Scan for the cell matching the given text and deliver its [x, y] coordinate at center. 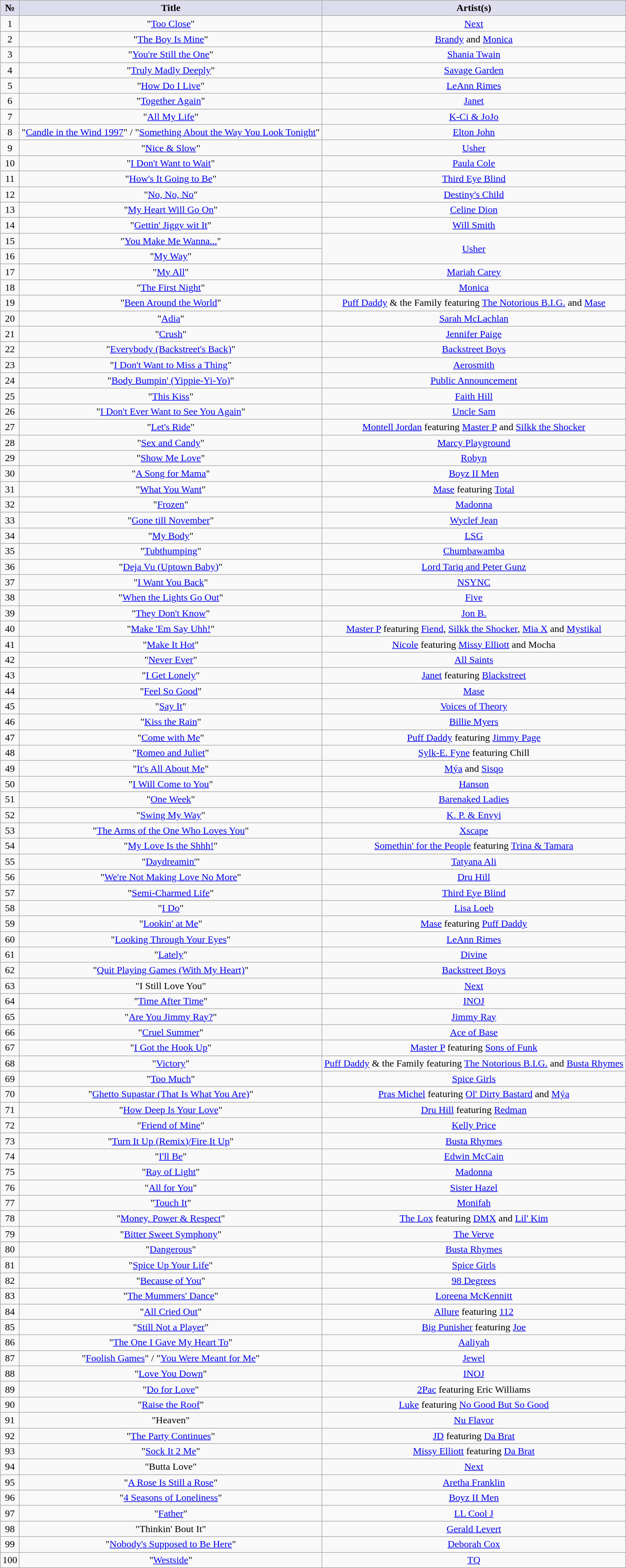
96 [10, 1498]
Ace of Base [474, 1032]
Nu Flavor [474, 1420]
"Time After Time" [171, 1001]
"Thinkin' Bout It" [171, 1529]
"One Week" [171, 799]
"Quit Playing Games (With My Heart)" [171, 970]
Pras Michel featuring Ol' Dirty Bastard and Mýa [474, 1094]
Artist(s) [474, 8]
Title [171, 8]
Lord Tariq and Peter Gunz [474, 567]
22 [10, 349]
Sylk-E. Fyne featuring Chill [474, 753]
89 [10, 1389]
LSG [474, 536]
69 [10, 1079]
Puff Daddy featuring Jimmy Page [474, 738]
100 [10, 1560]
14 [10, 225]
88 [10, 1374]
Tatyana Ali [474, 861]
"I Do" [171, 908]
79 [10, 1234]
"What You Want" [171, 489]
12 [10, 194]
"All Cried Out" [171, 1312]
"Together Again" [171, 101]
"We're Not Making Love No More" [171, 877]
Big Punisher featuring Joe [474, 1327]
Public Announcement [474, 380]
"Father" [171, 1513]
Jimmy Ray [474, 1017]
74 [10, 1156]
"Still Not a Player" [171, 1327]
"I Don't Want to Miss a Thing" [171, 365]
"Kiss the Rain" [171, 722]
3 [10, 55]
Brandy and Monica [474, 39]
Elton John [474, 132]
"Lookin' at Me" [171, 923]
Marcy Playground [474, 442]
"Victory" [171, 1063]
"Everybody (Backstreet's Back)" [171, 349]
"It's All About Me" [171, 769]
19 [10, 303]
"Lately" [171, 955]
"How Do I Live" [171, 86]
Mase featuring Puff Daddy [474, 923]
13 [10, 210]
4 [10, 70]
78 [10, 1219]
2 [10, 39]
Destiny's Child [474, 194]
5 [10, 86]
"The Mummers' Dance" [171, 1296]
Dru Hill featuring Redman [474, 1110]
42 [10, 660]
"The One I Gave My Heart To" [171, 1343]
Somethin' for the People featuring Trina & Tamara [474, 846]
34 [10, 536]
Sarah McLachlan [474, 318]
"Foolish Games" / "You Were Meant for Me" [171, 1358]
2Pac featuring Eric Williams [474, 1389]
Janet featuring Blackstreet [474, 675]
33 [10, 520]
76 [10, 1188]
29 [10, 458]
40 [10, 629]
The Lox featuring DMX and Lil' Kim [474, 1219]
Sister Hazel [474, 1188]
"Swing My Way" [171, 815]
"Been Around the World" [171, 303]
Allure featuring 112 [474, 1312]
8 [10, 132]
"Make It Hot" [171, 644]
"Say It" [171, 707]
"Come with Me" [171, 738]
21 [10, 334]
49 [10, 769]
9 [10, 148]
59 [10, 923]
Luke featuring No Good But So Good [474, 1405]
94 [10, 1467]
Puff Daddy & the Family featuring The Notorious B.I.G. and Mase [474, 303]
"Gone till November" [171, 520]
"I Got the Hook Up" [171, 1048]
Barenaked Ladies [474, 799]
"Because of You" [171, 1281]
80 [10, 1250]
45 [10, 707]
47 [10, 738]
48 [10, 753]
Wyclef Jean [474, 520]
93 [10, 1451]
61 [10, 955]
43 [10, 675]
Xscape [474, 830]
"Cruel Summer" [171, 1032]
7 [10, 117]
Jon B. [474, 613]
"I Get Lonely" [171, 675]
99 [10, 1544]
TQ [474, 1560]
55 [10, 861]
"Tubthumping" [171, 551]
"How's It Going to Be" [171, 179]
"Spice Up Your Life" [171, 1265]
The Verve [474, 1234]
73 [10, 1141]
"Candle in the Wind 1997" / "Something About the Way You Look Tonight" [171, 132]
"My Way" [171, 256]
Divine [474, 955]
71 [10, 1110]
44 [10, 691]
"Semi-Charmed Life" [171, 892]
32 [10, 505]
95 [10, 1482]
"Raise the Roof" [171, 1405]
Uncle Sam [474, 411]
37 [10, 582]
66 [10, 1032]
"Butta Love" [171, 1467]
"Deja Vu (Uptown Baby)" [171, 567]
17 [10, 272]
Edwin McCain [474, 1156]
26 [10, 411]
Loreena McKennitt [474, 1296]
85 [10, 1327]
31 [10, 489]
58 [10, 908]
Robyn [474, 458]
"Do for Love" [171, 1389]
"Body Bumpin' (Yippie-Yi-Yo)" [171, 380]
"Frozen" [171, 505]
Will Smith [474, 225]
"Friend of Mine" [171, 1125]
25 [10, 396]
"They Don't Know" [171, 613]
Jewel [474, 1358]
18 [10, 287]
63 [10, 986]
68 [10, 1063]
"Gettin' Jiggy wit It" [171, 225]
Puff Daddy & the Family featuring The Notorious B.I.G. and Busta Rhymes [474, 1063]
"You Make Me Wanna..." [171, 241]
24 [10, 380]
"I Will Come to You" [171, 784]
"Adia" [171, 318]
"My Heart Will Go On" [171, 210]
90 [10, 1405]
NSYNC [474, 582]
LL Cool J [474, 1513]
"The First Night" [171, 287]
35 [10, 551]
39 [10, 613]
67 [10, 1048]
"You're Still the One" [171, 55]
Mase featuring Total [474, 489]
Mase [474, 691]
Billie Myers [474, 722]
30 [10, 474]
51 [10, 799]
"This Kiss" [171, 396]
Monifah [474, 1203]
84 [10, 1312]
№ [10, 8]
Mariah Carey [474, 272]
"Make 'Em Say Uhh!" [171, 629]
"I Still Love You" [171, 986]
Mýa and Sisqo [474, 769]
81 [10, 1265]
"My All" [171, 272]
87 [10, 1358]
Five [474, 598]
"Nobody's Supposed to Be Here" [171, 1544]
Gerald Levert [474, 1529]
Nicole featuring Missy Elliott and Mocha [474, 644]
Deborah Cox [474, 1544]
64 [10, 1001]
56 [10, 877]
53 [10, 830]
Lisa Loeb [474, 908]
"Love You Down" [171, 1374]
Voices of Theory [474, 707]
K. P. & Envyi [474, 815]
"Bitter Sweet Symphony" [171, 1234]
62 [10, 970]
"Money, Power & Respect" [171, 1219]
23 [10, 365]
83 [10, 1296]
"Ghetto Supastar (That Is What You Are)" [171, 1094]
Aaliyah [474, 1343]
Montell Jordan featuring Master P and Silkk the Shocker [474, 427]
"I'll Be" [171, 1156]
Dru Hill [474, 877]
Faith Hill [474, 396]
86 [10, 1343]
"How Deep Is Your Love" [171, 1110]
K-Ci & JoJo [474, 117]
"Are You Jimmy Ray?" [171, 1017]
"Never Ever" [171, 660]
Jennifer Paige [474, 334]
"I Don't Ever Want to See You Again" [171, 411]
50 [10, 784]
28 [10, 442]
70 [10, 1094]
Chumbawamba [474, 551]
"No, No, No" [171, 194]
Celine Dion [474, 210]
20 [10, 318]
97 [10, 1513]
JD featuring Da Brat [474, 1435]
"Ray of Light" [171, 1172]
Paula Cole [474, 163]
98 Degrees [474, 1281]
"The Arms of the One Who Loves You" [171, 830]
10 [10, 163]
11 [10, 179]
"Let's Ride" [171, 427]
"My Body" [171, 536]
"Sex and Candy" [171, 442]
"Show Me Love" [171, 458]
Hanson [474, 784]
52 [10, 815]
Savage Garden [474, 70]
"All for You" [171, 1188]
38 [10, 598]
Janet [474, 101]
"I Don't Want to Wait" [171, 163]
82 [10, 1281]
"Feel So Good" [171, 691]
"The Party Continues" [171, 1435]
Missy Elliott featuring Da Brat [474, 1451]
"Touch It" [171, 1203]
"Sock It 2 Me" [171, 1451]
98 [10, 1529]
1 [10, 24]
"Crush" [171, 334]
Shania Twain [474, 55]
Kelly Price [474, 1125]
92 [10, 1435]
Master P featuring Sons of Funk [474, 1048]
"My Love Is the Shhh!" [171, 846]
"A Song for Mama" [171, 474]
Aerosmith [474, 365]
91 [10, 1420]
"Romeo and Juliet" [171, 753]
41 [10, 644]
"A Rose Is Still a Rose" [171, 1482]
"Looking Through Your Eyes" [171, 939]
All Saints [474, 660]
36 [10, 567]
"When the Lights Go Out" [171, 598]
"Too Much" [171, 1079]
"Nice & Slow" [171, 148]
"Heaven" [171, 1420]
77 [10, 1203]
46 [10, 722]
"4 Seasons of Loneliness" [171, 1498]
"I Want You Back" [171, 582]
75 [10, 1172]
15 [10, 241]
54 [10, 846]
"Daydreamin'" [171, 861]
"All My Life" [171, 117]
"Turn It Up (Remix)/Fire It Up" [171, 1141]
Master P featuring Fiend, Silkk the Shocker, Mia X and Mystikal [474, 629]
65 [10, 1017]
60 [10, 939]
Monica [474, 287]
16 [10, 256]
6 [10, 101]
72 [10, 1125]
"Westside" [171, 1560]
"The Boy Is Mine" [171, 39]
"Dangerous" [171, 1250]
Aretha Franklin [474, 1482]
"Too Close" [171, 24]
"Truly Madly Deeply" [171, 70]
57 [10, 892]
27 [10, 427]
